Return [X, Y] of the center of cell containing provided text 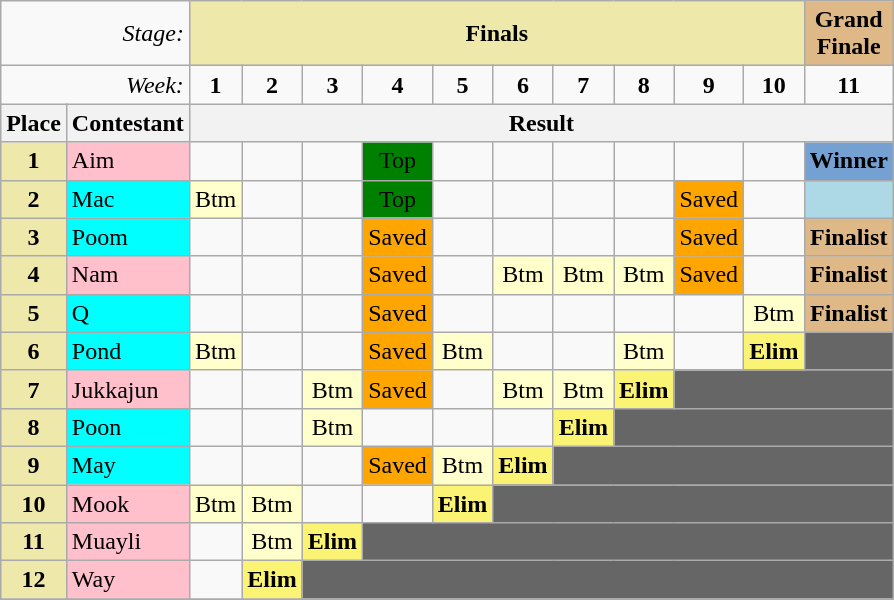
Way [128, 580]
Pond [128, 351]
Q [128, 313]
12 [34, 580]
Nam [128, 275]
Place [34, 123]
Finals [496, 34]
Poon [128, 427]
Stage: [96, 34]
Mook [128, 503]
Grand Finale [848, 34]
Aim [128, 161]
May [128, 465]
Contestant [128, 123]
Jukkajun [128, 389]
Poom [128, 237]
Mac [128, 199]
Week: [96, 85]
Result [541, 123]
Muayli [128, 542]
Winner [848, 161]
